Capture the cell that displays the provided text and extract its (X, Y) central coordinate. 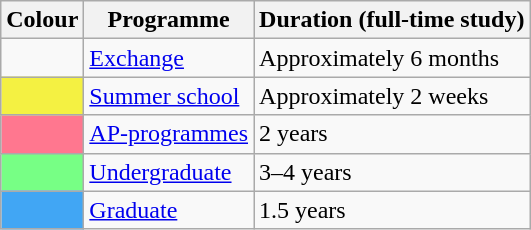
2 years (392, 134)
Programme (169, 20)
Approximately 2 weeks (392, 96)
Graduate (169, 210)
3–4 years (392, 172)
Undergraduate (169, 172)
Duration (full-time study) (392, 20)
AP-programmes (169, 134)
Approximately 6 months (392, 58)
Exchange (169, 58)
1.5 years (392, 210)
Summer school (169, 96)
Colour (42, 20)
